Scan for the cell matching the given text and deliver its [X, Y] coordinate at center. 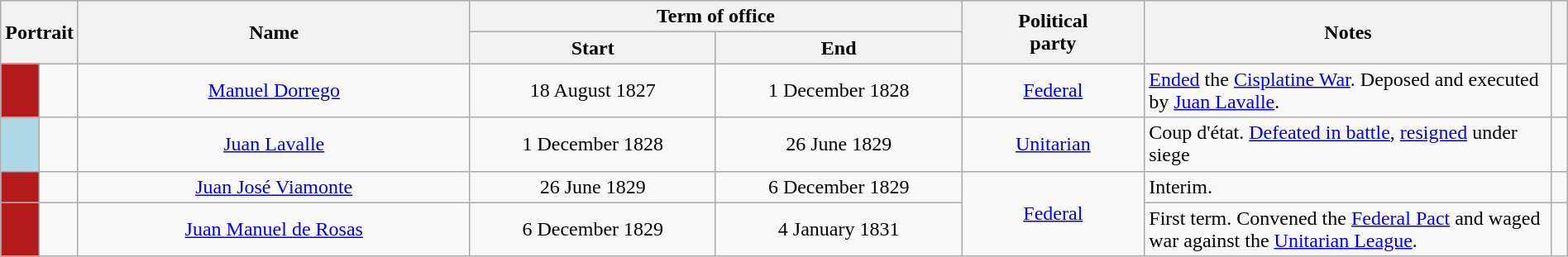
Interim. [1348, 187]
Coup d'état. Defeated in battle, resigned under siege [1348, 144]
Term of office [716, 17]
End [839, 48]
4 January 1831 [839, 230]
Name [274, 32]
Juan José Viamonte [274, 187]
Manuel Dorrego [274, 91]
First term. Convened the Federal Pact and waged war against the Unitarian League. [1348, 230]
Portrait [40, 32]
Politicalparty [1054, 32]
18 August 1827 [592, 91]
Juan Manuel de Rosas [274, 230]
Start [592, 48]
Unitarian [1054, 144]
Notes [1348, 32]
Ended the Cisplatine War. Deposed and executed by Juan Lavalle. [1348, 91]
Juan Lavalle [274, 144]
